For the text-containing cell, return its midpoint in [X, Y] coordinate format. 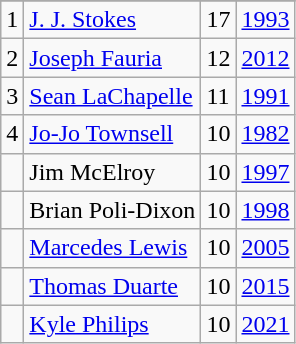
Jim McElroy [112, 172]
1 [12, 20]
1991 [266, 96]
1982 [266, 134]
1993 [266, 20]
Marcedes Lewis [112, 248]
2012 [266, 58]
11 [218, 96]
1998 [266, 210]
2005 [266, 248]
2 [12, 58]
12 [218, 58]
Brian Poli-Dixon [112, 210]
Joseph Fauria [112, 58]
J. J. Stokes [112, 20]
3 [12, 96]
17 [218, 20]
4 [12, 134]
2021 [266, 324]
Jo-Jo Townsell [112, 134]
2015 [266, 286]
1997 [266, 172]
Sean LaChapelle [112, 96]
Kyle Philips [112, 324]
Thomas Duarte [112, 286]
